Extract the [X, Y] coordinate from the center of the cell holding the provided text.  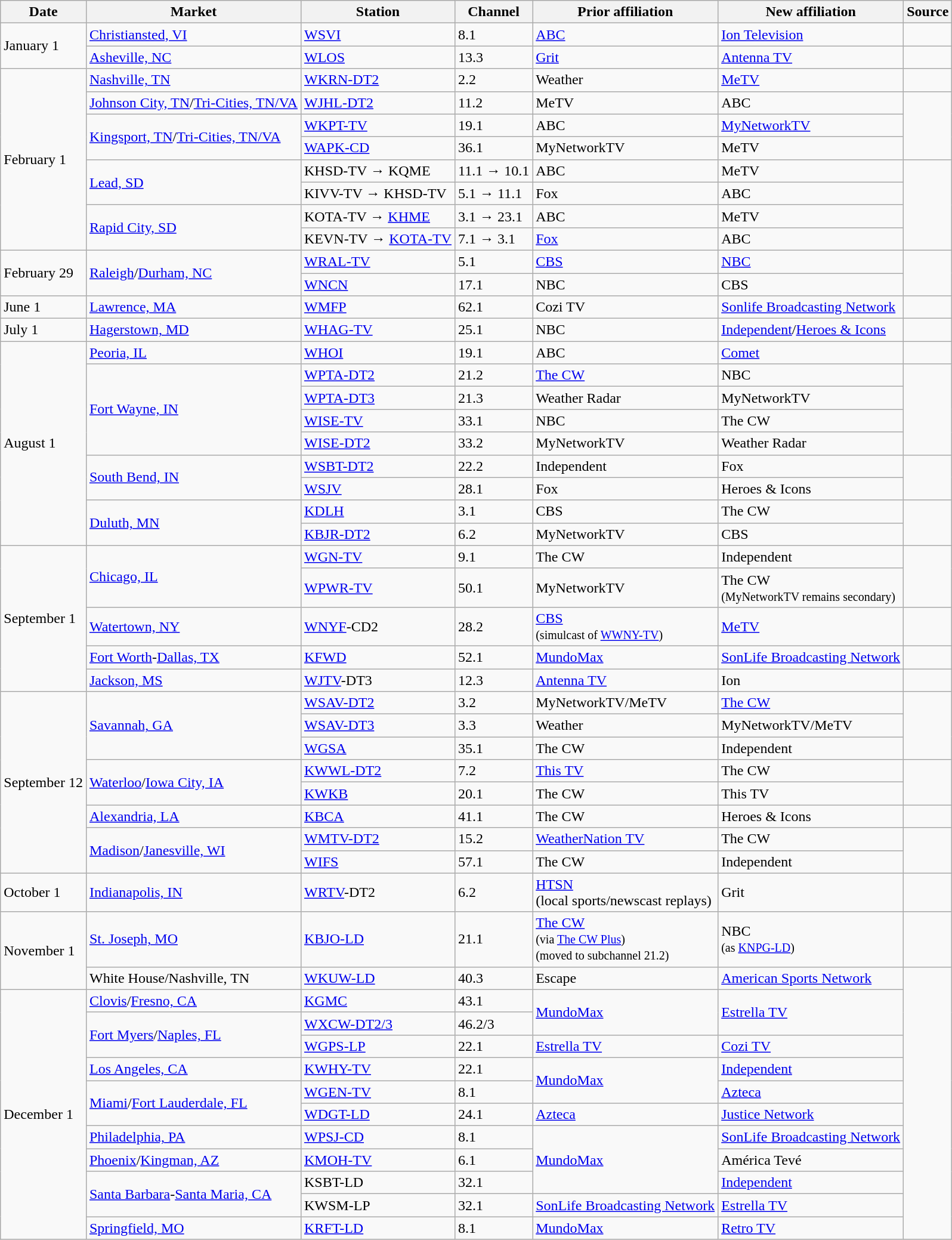
The CW(MyNetworkTV remains secondary) [811, 587]
WGSA [378, 748]
2.2 [493, 80]
Lawrence, MA [193, 307]
KWWL-DT2 [378, 771]
South Bend, IN [193, 477]
WSBT-DT2 [378, 466]
October 1 [44, 893]
Johnson City, TN/Tri-Cities, TN/VA [193, 103]
CBS(simulcast of WWNY-TV) [625, 627]
KSBT-LD [378, 1183]
11.1 → 10.1 [493, 171]
WSJV [378, 489]
WAPK-CD [378, 148]
New affiliation [811, 12]
Madison/Janesville, WI [193, 850]
Raleigh/Durham, NC [193, 273]
Chicago, IL [193, 576]
White House/Nashville, TN [193, 978]
Jackson, MS [193, 680]
July 1 [44, 330]
KWKB [378, 794]
December 1 [44, 1115]
15.2 [493, 839]
Santa Barbara-Santa Maria, CA [193, 1194]
57.1 [493, 862]
Retro TV [811, 1228]
WLOS [378, 57]
WPSJ-CD [378, 1137]
WGPS-LP [378, 1046]
3.2 [493, 703]
Kingsport, TN/Tri-Cities, TN/VA [193, 137]
The CW(via The CW Plus)(moved to subchannel 21.2) [625, 939]
St. Joseph, MO [193, 939]
KMOH-TV [378, 1160]
Alexandria, LA [193, 816]
WJTV-DT3 [378, 680]
Fort Worth-Dallas, TX [193, 657]
28.2 [493, 627]
Watertown, NY [193, 627]
WeatherNation TV [625, 839]
WISE-TV [378, 421]
Asheville, NC [193, 57]
WKPT-TV [378, 125]
21.1 [493, 939]
Ion [811, 680]
WGEN-TV [378, 1091]
Lead, SD [193, 182]
Escape [625, 978]
WISE-DT2 [378, 443]
17.1 [493, 285]
21.3 [493, 398]
KBCA [378, 816]
WHAG-TV [378, 330]
Peoria, IL [193, 353]
KRFT-LD [378, 1228]
WSAV-DT2 [378, 703]
41.1 [493, 816]
Source [928, 12]
América Tevé [811, 1160]
Clovis/Fresno, CA [193, 1001]
KFWD [378, 657]
52.1 [493, 657]
46.2/3 [493, 1023]
12.3 [493, 680]
Nashville, TN [193, 80]
33.1 [493, 421]
5.1 [493, 261]
7.1 → 3.1 [493, 239]
Christiansted, VI [193, 35]
KIVV-TV → KHSD-TV [378, 193]
Hagerstown, MD [193, 330]
WSAV-DT3 [378, 726]
WKRN-DT2 [378, 80]
13.3 [493, 57]
3.3 [493, 726]
Sonlife Broadcasting Network [811, 307]
WRAL-TV [378, 261]
WPWR-TV [378, 587]
KHSD-TV → KQME [378, 171]
62.1 [493, 307]
20.1 [493, 794]
WMTV-DT2 [378, 839]
NBC(as KNPG-LD) [811, 939]
WJHL-DT2 [378, 103]
3.1 [493, 511]
Rapid City, SD [193, 227]
WIFS [378, 862]
KWSM-LP [378, 1205]
KWHY-TV [378, 1069]
WNCN [378, 285]
Indianapolis, IN [193, 893]
22.2 [493, 466]
Fort Wayne, IN [193, 409]
KBJR-DT2 [378, 534]
25.1 [493, 330]
Ion Television [811, 35]
Waterloo/Iowa City, IA [193, 782]
Philadelphia, PA [193, 1137]
5.1 → 11.1 [493, 193]
January 1 [44, 46]
Phoenix/Kingman, AZ [193, 1160]
9.1 [493, 557]
11.2 [493, 103]
Comet [811, 353]
Market [193, 12]
33.2 [493, 443]
American Sports Network [811, 978]
Savannah, GA [193, 726]
Independent/Heroes & Icons [811, 330]
Miami/Fort Lauderdale, FL [193, 1103]
WNYF-CD2 [378, 627]
Springfield, MO [193, 1228]
35.1 [493, 748]
KBJO-LD [378, 939]
Fort Myers/Naples, FL [193, 1035]
August 1 [44, 444]
WHOI [378, 353]
November 1 [44, 951]
February 1 [44, 159]
Channel [493, 12]
WDGT-LD [378, 1115]
WXCW-DT2/3 [378, 1023]
KDLH [378, 511]
Prior affiliation [625, 12]
KEVN-TV → KOTA-TV [378, 239]
WKUW-LD [378, 978]
Station [378, 12]
WRTV-DT2 [378, 893]
WSVI [378, 35]
June 1 [44, 307]
February 29 [44, 273]
Duluth, MN [193, 523]
WPTA-DT3 [378, 398]
21.2 [493, 375]
6.1 [493, 1160]
36.1 [493, 148]
WMFP [378, 307]
50.1 [493, 587]
24.1 [493, 1115]
KOTA-TV → KHME [378, 216]
40.3 [493, 978]
Justice Network [811, 1115]
KGMC [378, 1001]
28.1 [493, 489]
September 1 [44, 618]
WGN-TV [378, 557]
September 12 [44, 782]
43.1 [493, 1001]
3.1 → 23.1 [493, 216]
WPTA-DT2 [378, 375]
Los Angeles, CA [193, 1069]
HTSN(local sports/newscast replays) [625, 893]
Date [44, 12]
7.2 [493, 771]
